Return (x, y) of the center of cell containing provided text 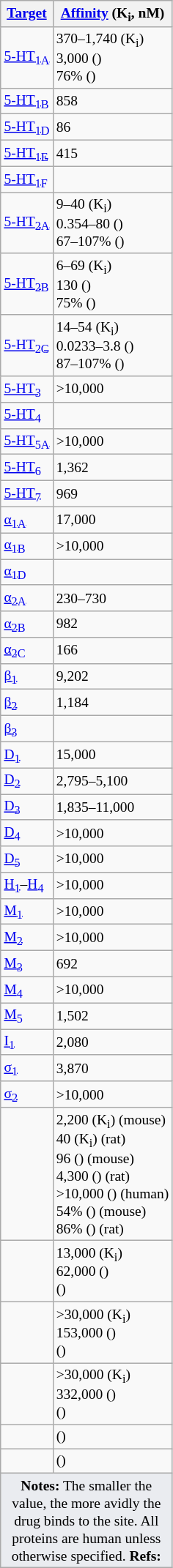
5-HT1F (26, 179)
9–40 (Ki)0.354–80 ()67–107% () (113, 223)
D4 (26, 833)
166 (113, 651)
3,870 (113, 1068)
858 (113, 101)
1,502 (113, 1016)
α1D (26, 572)
D3 (26, 807)
5-HT1E (26, 153)
α1A (26, 520)
σ1 (26, 1068)
982 (113, 624)
M3 (26, 964)
969 (113, 493)
>30,000 (Ki)332,000 () () (113, 1394)
15,000 (113, 755)
D1 (26, 755)
5-HT5A (26, 441)
M2 (26, 938)
5-HT1B (26, 101)
415 (113, 153)
M1 (26, 911)
M5 (26, 1016)
5-HT6 (26, 468)
Target (26, 14)
α1B (26, 546)
692 (113, 964)
H1–H4 (26, 886)
α2C (26, 651)
D5 (26, 859)
1,835–11,000 (113, 807)
230–730 (113, 598)
β1 (26, 676)
5-HT1D (26, 127)
5-HT2B (26, 284)
σ2 (26, 1094)
6–69 (Ki)130 ()75% () (113, 284)
5-HT1A (26, 57)
D2 (26, 781)
17,000 (113, 520)
5-HT3 (26, 389)
β3 (26, 729)
14–54 (Ki)0.0233–3.8 ()87–107% () (113, 346)
86 (113, 127)
>30,000 (Ki)153,000 () () (113, 1332)
13,000 (Ki)62,000 () () (113, 1272)
α2A (26, 598)
α2B (26, 624)
1,362 (113, 468)
5-HT2C (26, 346)
I1 (26, 1042)
5-HT4 (26, 415)
β2 (26, 703)
Notes: The smaller the value, the more avidly the drug binds to the site. All proteins are human unless otherwise specified. Refs: (86, 1520)
2,200 (Ki) (mouse)40 (Ki) (rat)96 () (mouse)4,300 () (rat)>10,000 () (human)54% () (mouse)86% () (rat) (113, 1174)
2,795–5,100 (113, 781)
1,184 (113, 703)
9,202 (113, 676)
5-HT7 (26, 493)
370–1,740 (Ki)3,000 ()76% () (113, 57)
M4 (26, 990)
2,080 (113, 1042)
Affinity (Ki, nM) (113, 14)
5-HT2A (26, 223)
